Pinpoint the cell where the given text exists, returning its (x, y) midpoint coordinate. 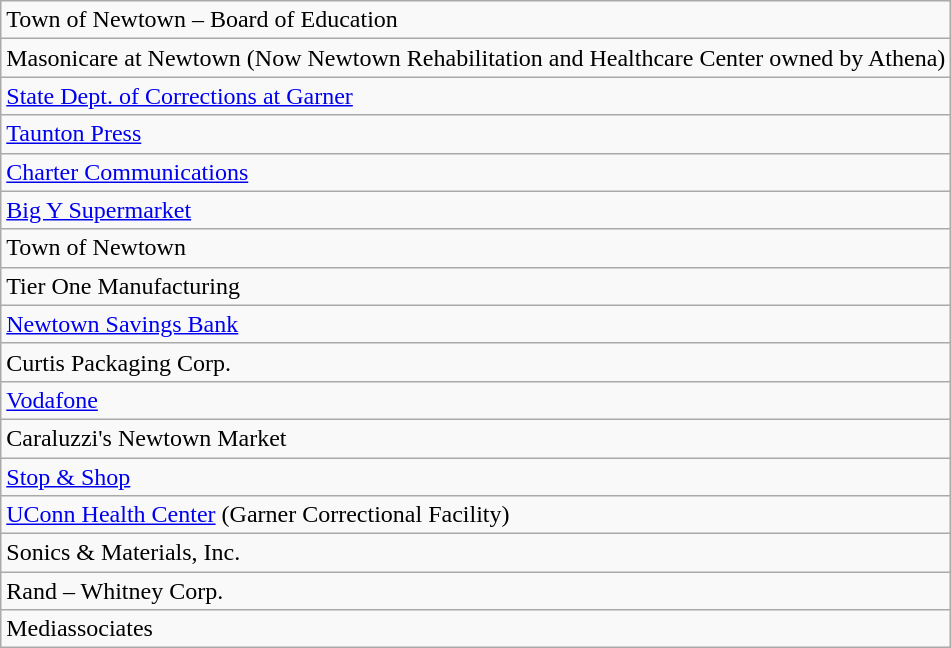
State Dept. of Corrections at Garner (476, 96)
Stop & Shop (476, 477)
Big Y Supermarket (476, 210)
Vodafone (476, 400)
Town of Newtown – Board of Education (476, 20)
Curtis Packaging Corp. (476, 362)
Newtown Savings Bank (476, 324)
Mediassociates (476, 629)
Town of Newtown (476, 248)
Sonics & Materials, Inc. (476, 553)
Tier One Manufacturing (476, 286)
Masonicare at Newtown (Now Newtown Rehabilitation and Healthcare Center owned by Athena) (476, 58)
Caraluzzi's Newtown Market (476, 438)
Charter Communications (476, 172)
UConn Health Center (Garner Correctional Facility) (476, 515)
Rand – Whitney Corp. (476, 591)
Taunton Press (476, 134)
